Return (x, y) of the center of cell containing provided text 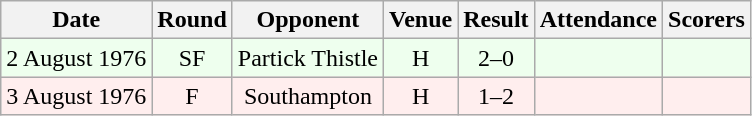
SF (192, 58)
2–0 (496, 58)
Result (496, 20)
Southampton (308, 96)
Date (76, 20)
3 August 1976 (76, 96)
Attendance (598, 20)
2 August 1976 (76, 58)
Partick Thistle (308, 58)
F (192, 96)
Venue (421, 20)
Scorers (707, 20)
Opponent (308, 20)
Round (192, 20)
1–2 (496, 96)
